Return the (x, y) coordinate for the center point of the cell that contains the specified text.  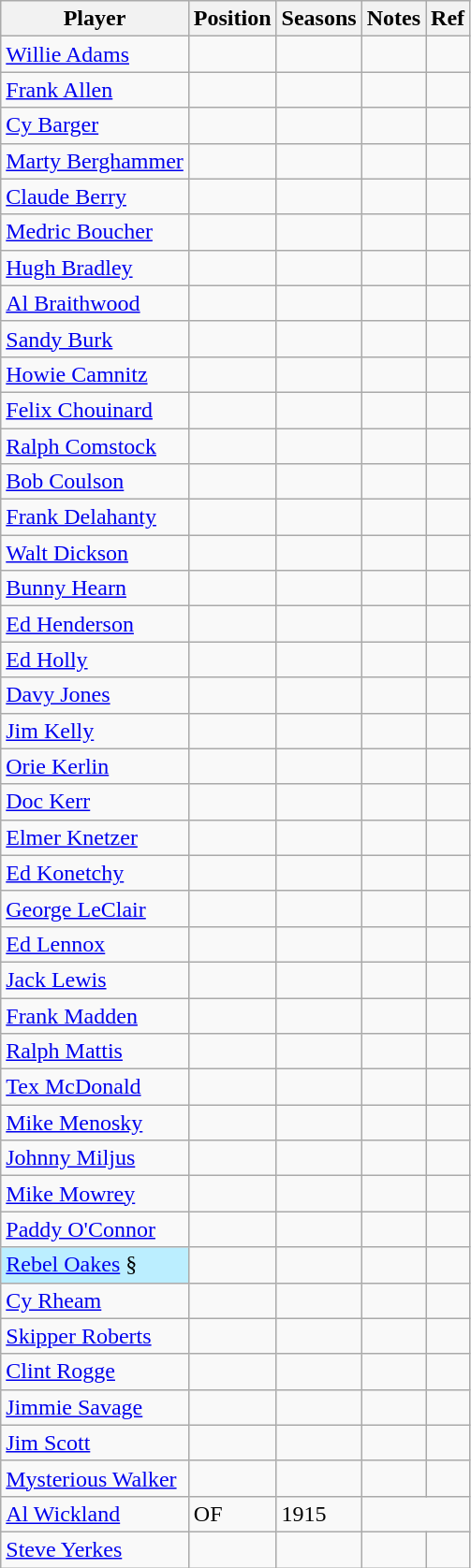
Ref (448, 19)
Sandy Burk (96, 339)
Ed Holly (96, 660)
Ed Lennox (96, 944)
Frank Delahanty (96, 517)
Seasons (318, 19)
Ed Henderson (96, 624)
Bunny Hearn (96, 588)
Felix Chouinard (96, 410)
Ralph Mattis (96, 1052)
Doc Kerr (96, 802)
Al Wickland (96, 1514)
Paddy O'Connor (96, 1229)
Clint Rogge (96, 1372)
Frank Madden (96, 1015)
Howie Camnitz (96, 374)
Jim Kelly (96, 731)
Steve Yerkes (96, 1549)
Ed Konetchy (96, 873)
Hugh Bradley (96, 268)
Medric Boucher (96, 232)
Willie Adams (96, 54)
Claude Berry (96, 196)
Elmer Knetzer (96, 837)
Jack Lewis (96, 980)
1915 (318, 1514)
Skipper Roberts (96, 1336)
Bob Coulson (96, 482)
George LeClair (96, 908)
Position (232, 19)
Mysterious Walker (96, 1478)
Walt Dickson (96, 553)
Cy Barger (96, 125)
Mike Mowrey (96, 1194)
Ralph Comstock (96, 446)
OF (232, 1514)
Tex McDonald (96, 1087)
Jimmie Savage (96, 1407)
Orie Kerlin (96, 766)
Al Braithwood (96, 303)
Davy Jones (96, 695)
Rebel Oakes § (96, 1265)
Player (96, 19)
Jim Scott (96, 1443)
Marty Berghammer (96, 161)
Frank Allen (96, 90)
Johnny Miljus (96, 1158)
Cy Rheam (96, 1300)
Mike Menosky (96, 1123)
Notes (393, 19)
